Detect which cell encompasses the target text, then output its (X, Y) center coordinate. 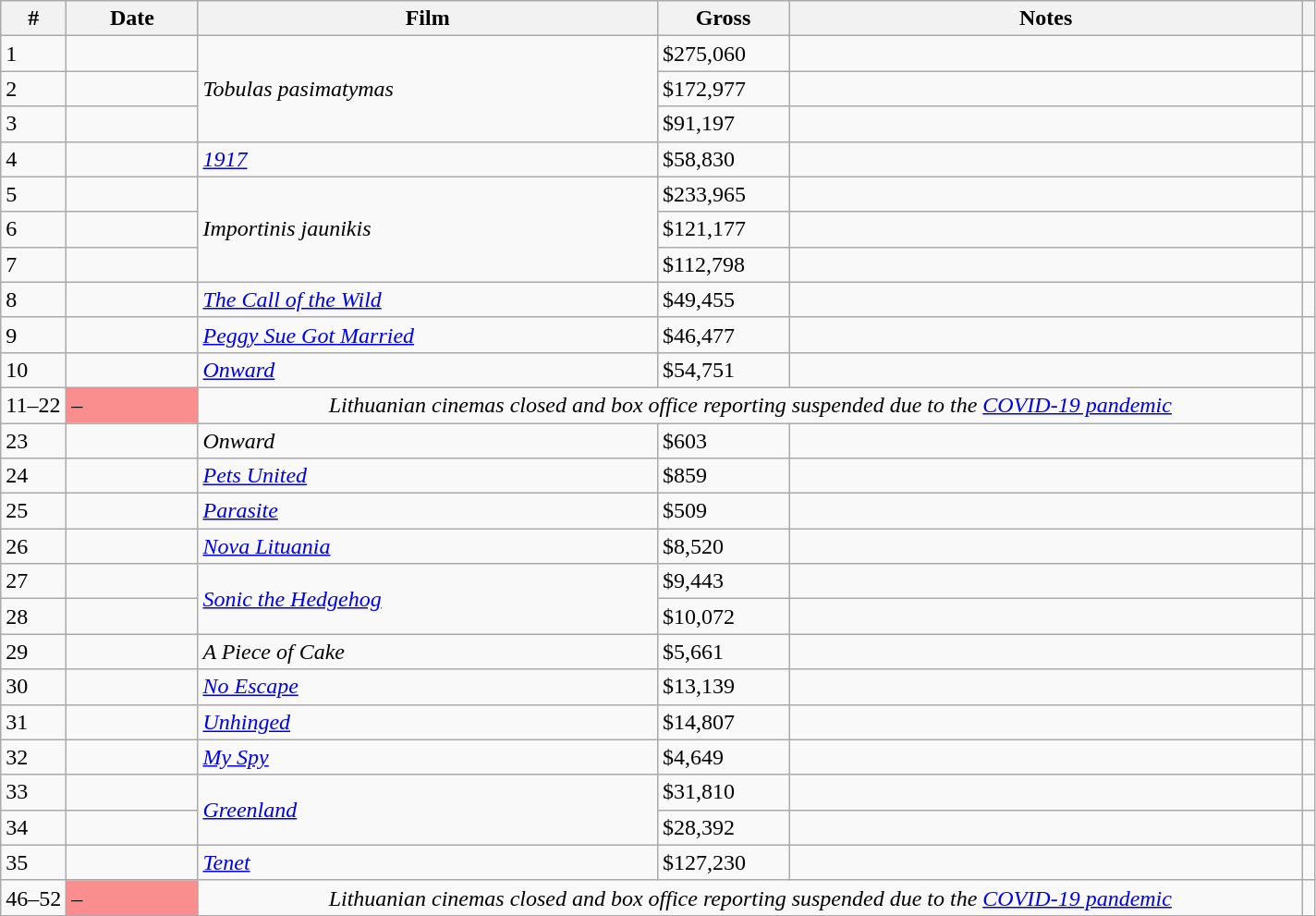
Unhinged (427, 722)
26 (33, 546)
Sonic the Hedgehog (427, 599)
$14,807 (723, 722)
32 (33, 757)
$5,661 (723, 652)
33 (33, 792)
46–52 (33, 898)
$233,965 (723, 194)
$31,810 (723, 792)
The Call of the Wild (427, 299)
4 (33, 159)
My Spy (427, 757)
$58,830 (723, 159)
7 (33, 264)
$28,392 (723, 827)
A Piece of Cake (427, 652)
Tobulas pasimatymas (427, 89)
$127,230 (723, 862)
$91,197 (723, 124)
$603 (723, 441)
$54,751 (723, 370)
Film (427, 18)
Peggy Sue Got Married (427, 335)
8 (33, 299)
11–22 (33, 405)
Tenet (427, 862)
1 (33, 54)
6 (33, 229)
1917 (427, 159)
$509 (723, 511)
No Escape (427, 687)
Pets United (427, 476)
$172,977 (723, 89)
$4,649 (723, 757)
35 (33, 862)
10 (33, 370)
3 (33, 124)
25 (33, 511)
Date (132, 18)
28 (33, 617)
29 (33, 652)
30 (33, 687)
27 (33, 581)
2 (33, 89)
$859 (723, 476)
34 (33, 827)
Greenland (427, 810)
Gross (723, 18)
9 (33, 335)
$121,177 (723, 229)
Importinis jaunikis (427, 229)
$10,072 (723, 617)
$275,060 (723, 54)
$8,520 (723, 546)
$13,139 (723, 687)
# (33, 18)
23 (33, 441)
Nova Lituania (427, 546)
31 (33, 722)
Parasite (427, 511)
$49,455 (723, 299)
Notes (1046, 18)
$46,477 (723, 335)
$112,798 (723, 264)
24 (33, 476)
5 (33, 194)
$9,443 (723, 581)
